Determine the [x, y] coordinate at the center of the cell enclosing the given text.  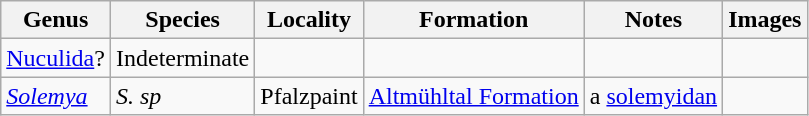
Genus [56, 20]
Indeterminate [182, 58]
Solemya [56, 96]
Species [182, 20]
Locality [309, 20]
Pfalzpaint [309, 96]
a solemyidan [653, 96]
Images [765, 20]
S. sp [182, 96]
Nuculida? [56, 58]
Notes [653, 20]
Altmühltal Formation [474, 96]
Formation [474, 20]
